Output the (X, Y) coordinate of the center of the cell containing the given text.  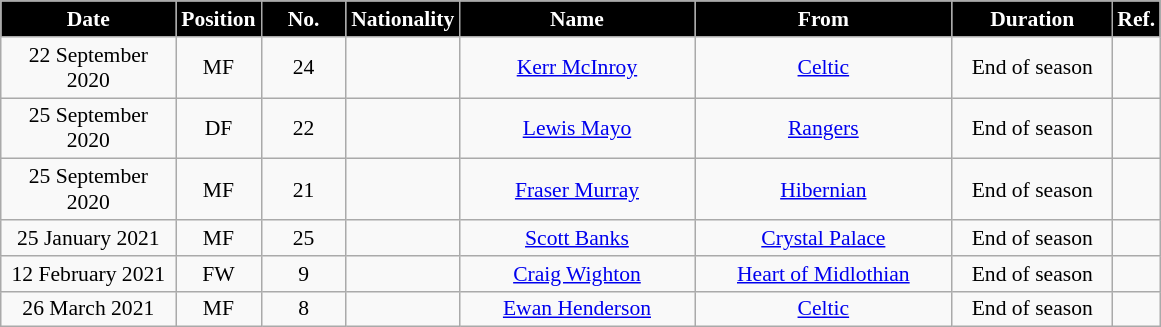
Nationality (402, 19)
21 (304, 190)
9 (304, 274)
Name (576, 19)
25 January 2021 (88, 238)
22 (304, 128)
Hibernian (824, 190)
Rangers (824, 128)
Craig Wighton (576, 274)
Heart of Midlothian (824, 274)
22 September 2020 (88, 68)
Ewan Henderson (576, 309)
25 (304, 238)
Lewis Mayo (576, 128)
Fraser Murray (576, 190)
Scott Banks (576, 238)
24 (304, 68)
No. (304, 19)
Crystal Palace (824, 238)
Duration (1032, 19)
From (824, 19)
Date (88, 19)
26 March 2021 (88, 309)
12 February 2021 (88, 274)
FW (218, 274)
8 (304, 309)
Ref. (1136, 19)
Position (218, 19)
Kerr McInroy (576, 68)
DF (218, 128)
